Locate the cell with the specified text and output its (X, Y) center coordinate. 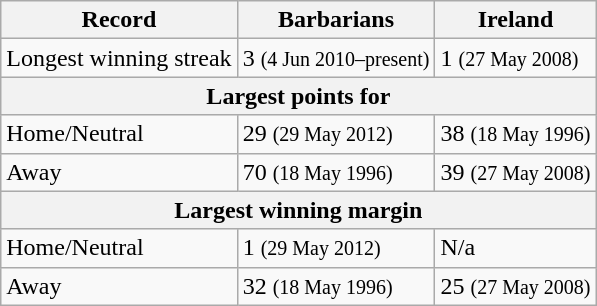
29 (29 May 2012) (336, 134)
Largest points for (298, 96)
N/a (516, 248)
Longest winning streak (119, 58)
1 (27 May 2008) (516, 58)
Barbarians (336, 20)
32 (18 May 1996) (336, 286)
3 (4 Jun 2010–present) (336, 58)
70 (18 May 1996) (336, 172)
Ireland (516, 20)
38 (18 May 1996) (516, 134)
39 (27 May 2008) (516, 172)
1 (29 May 2012) (336, 248)
Largest winning margin (298, 210)
Record (119, 20)
25 (27 May 2008) (516, 286)
